Locate the cell with the specified text and output its (x, y) center coordinate. 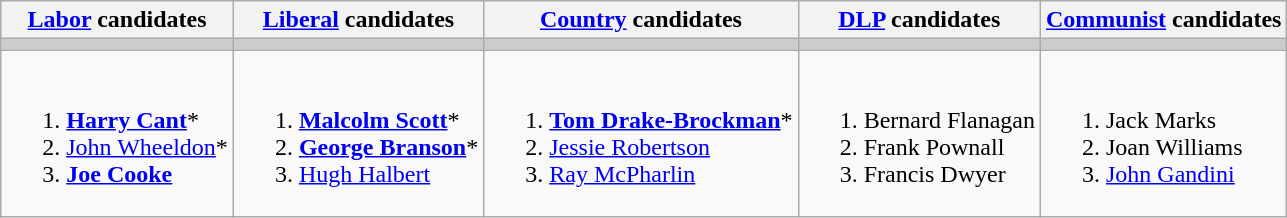
Labor candidates (118, 20)
Communist candidates (1163, 20)
Jack MarksJoan WilliamsJohn Gandini (1163, 134)
Harry Cant*John Wheeldon*Joe Cooke (118, 134)
Tom Drake-Brockman*Jessie RobertsonRay McPharlin (641, 134)
Liberal candidates (358, 20)
Country candidates (641, 20)
Bernard FlanaganFrank PownallFrancis Dwyer (919, 134)
Malcolm Scott*George Branson*Hugh Halbert (358, 134)
DLP candidates (919, 20)
